Determine the [x, y] coordinate at the center of the cell enclosing the given text.  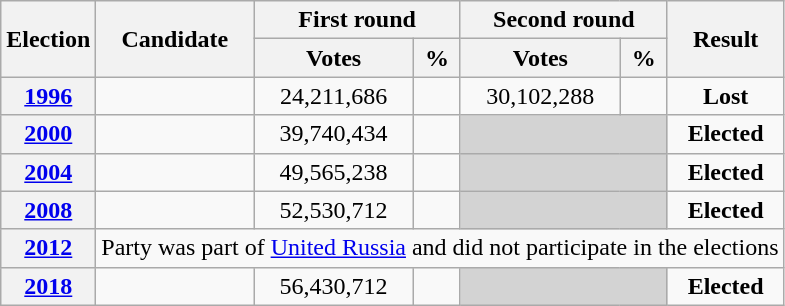
2004 [48, 172]
First round [358, 20]
30,102,288 [540, 96]
49,565,238 [334, 172]
Second round [564, 20]
2008 [48, 210]
39,740,434 [334, 134]
Lost [726, 96]
2000 [48, 134]
2018 [48, 286]
Candidate [175, 39]
Party was part of United Russia and did not participate in the elections [440, 248]
2012 [48, 248]
24,211,686 [334, 96]
56,430,712 [334, 286]
52,530,712 [334, 210]
1996 [48, 96]
Election [48, 39]
Result [726, 39]
